Pinpoint the cell where the given text exists, returning its [X, Y] midpoint coordinate. 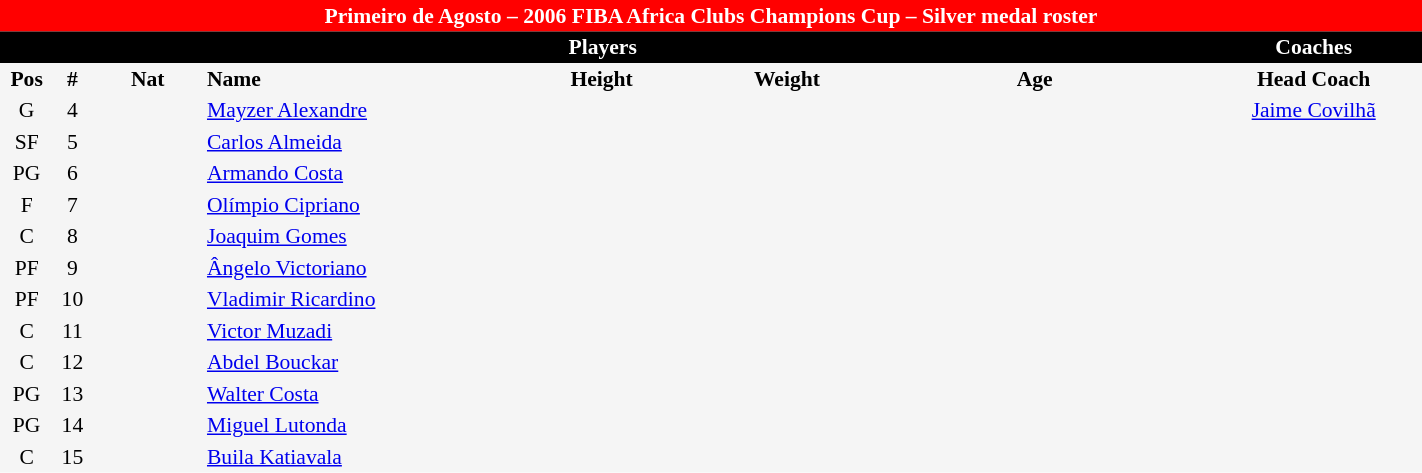
Carlos Almeida [348, 142]
Mayzer Alexandre [348, 110]
Vladimir Ricardino [348, 300]
Ângelo Victoriano [348, 268]
Jaime Covilhã [1314, 110]
5 [72, 142]
13 [72, 394]
8 [72, 236]
Joaquim Gomes [348, 236]
15 [72, 457]
SF [26, 142]
Miguel Lutonda [348, 426]
Victor Muzadi [348, 331]
Buila Katiavala [348, 457]
Walter Costa [348, 394]
4 [72, 110]
Name [348, 79]
10 [72, 300]
Age [1034, 79]
Pos [26, 79]
Primeiro de Agosto – 2006 FIBA Africa Clubs Champions Cup – Silver medal roster [711, 16]
11 [72, 331]
Weight [787, 79]
Coaches [1314, 48]
14 [72, 426]
Height [602, 79]
7 [72, 205]
9 [72, 268]
6 [72, 174]
Head Coach [1314, 79]
Abdel Bouckar [348, 362]
Nat [148, 79]
Armando Costa [348, 174]
12 [72, 362]
Players [602, 48]
Olímpio Cipriano [348, 205]
# [72, 79]
F [26, 205]
G [26, 110]
